From the cell containing the given text, extract its center point as [x, y] coordinate. 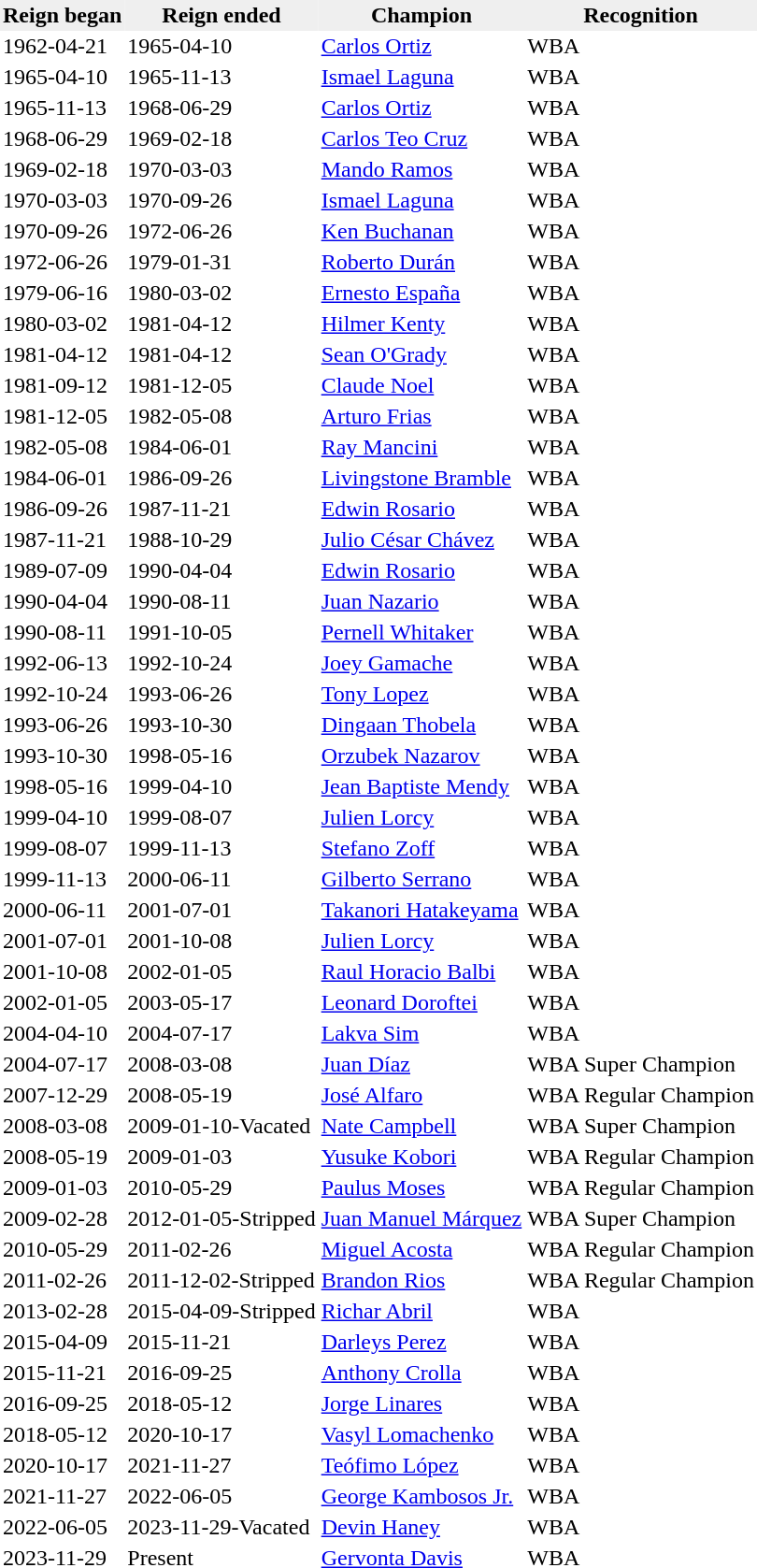
1991-10-05 [221, 632]
Ernesto España [422, 294]
Arturo Frias [422, 417]
Juan Nazario [422, 602]
Pernell Whitaker [422, 632]
Reign ended [221, 15]
Tony Lopez [422, 694]
2007-12-29 [62, 1096]
Juan Díaz [422, 1064]
Recognition [641, 15]
2015-04-09 [62, 1343]
2004-04-10 [62, 1034]
Ken Buchanan [422, 232]
Julio César Chávez [422, 540]
2009-01-10-Vacated [221, 1126]
Gilberto Serrano [422, 879]
Anthony Crolla [422, 1373]
Joey Gamache [422, 664]
Dingaan Thobela [422, 726]
1981-09-12 [62, 385]
Champion [422, 15]
1992-06-13 [62, 664]
2013-02-28 [62, 1311]
Reign began [62, 15]
Vasyl Lomachenko [422, 1434]
Teófimo López [422, 1466]
Sean O'Grady [422, 355]
Jean Baptiste Mendy [422, 787]
2012-01-05-Stripped [221, 1219]
Carlos Teo Cruz [422, 138]
1962-04-21 [62, 47]
Orzubek Nazarov [422, 755]
Claude Noel [422, 385]
Hilmer Kenty [422, 324]
Brandon Rios [422, 1281]
Raul Horacio Balbi [422, 972]
2003-05-17 [221, 1002]
Darleys Perez [422, 1343]
Mando Ramos [422, 170]
2023-11-29-Vacated [221, 1528]
2011-12-02-Stripped [221, 1281]
Roberto Durán [422, 262]
Ray Mancini [422, 447]
Juan Manuel Márquez [422, 1219]
Takanori Hatakeyama [422, 911]
Devin Haney [422, 1528]
1979-06-16 [62, 294]
Paulus Moses [422, 1187]
1988-10-29 [221, 540]
Miguel Acosta [422, 1249]
1989-07-09 [62, 570]
Lakva Sim [422, 1034]
Jorge Linares [422, 1404]
Nate Campbell [422, 1126]
Richar Abril [422, 1311]
1979-01-31 [221, 262]
José Alfaro [422, 1096]
Stefano Zoff [422, 849]
Leonard Doroftei [422, 1002]
Yusuke Kobori [422, 1158]
Livingstone Bramble [422, 479]
2015-04-09-Stripped [221, 1311]
2009-02-28 [62, 1219]
George Kambosos Jr. [422, 1496]
